Provide the [X, Y] coordinate of the cell's center where the given text is located.  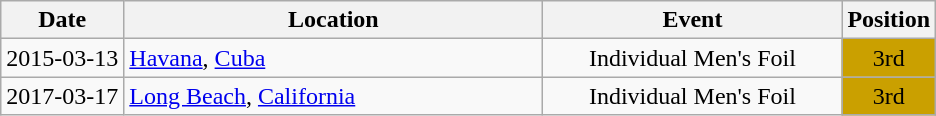
2015-03-13 [62, 58]
Event [692, 20]
Long Beach, California [334, 96]
Havana, Cuba [334, 58]
Location [334, 20]
Date [62, 20]
2017-03-17 [62, 96]
Position [889, 20]
